For the text-containing cell, return its midpoint in (x, y) coordinate format. 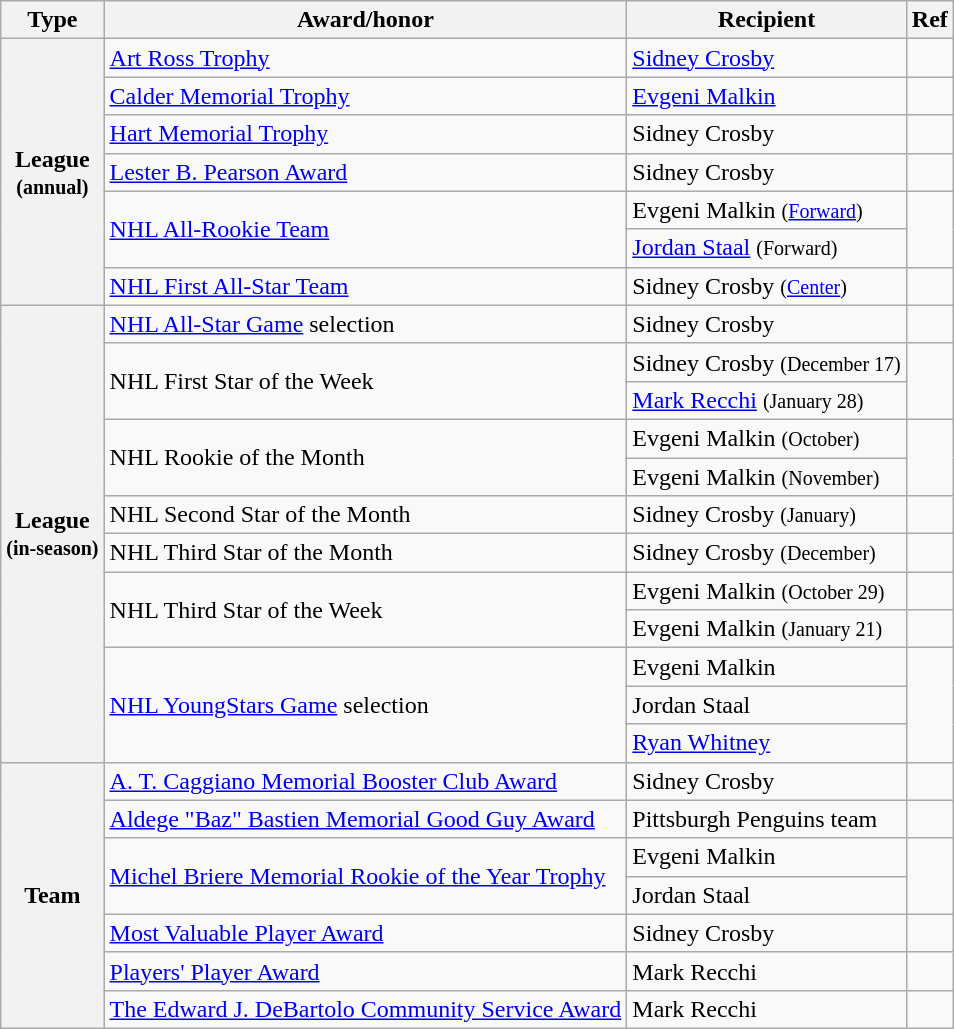
Ryan Whitney (767, 743)
Pittsburgh Penguins team (767, 819)
Evgeni Malkin (January 21) (767, 629)
Type (52, 20)
Mark Recchi (January 28) (767, 400)
Ref (930, 20)
The Edward J. DeBartolo Community Service Award (366, 1009)
Art Ross Trophy (366, 58)
Evgeni Malkin (October 29) (767, 591)
NHL Third Star of the Month (366, 553)
NHL Third Star of the Week (366, 610)
Team (52, 895)
NHL Second Star of the Month (366, 515)
Sidney Crosby (December) (767, 553)
NHL First Star of the Week (366, 381)
NHL All-Star Game selection (366, 324)
A. T. Caggiano Memorial Booster Club Award (366, 781)
Evgeni Malkin (October) (767, 438)
League(annual) (52, 172)
NHL First All-Star Team (366, 286)
Lester B. Pearson Award (366, 172)
Aldege "Baz" Bastien Memorial Good Guy Award (366, 819)
Michel Briere Memorial Rookie of the Year Trophy (366, 876)
Jordan Staal (Forward) (767, 248)
Award/honor (366, 20)
Recipient (767, 20)
Sidney Crosby (December 17) (767, 362)
NHL All-Rookie Team (366, 229)
Most Valuable Player Award (366, 933)
Hart Memorial Trophy (366, 134)
NHL YoungStars Game selection (366, 705)
Calder Memorial Trophy (366, 96)
Evgeni Malkin (Forward) (767, 210)
Evgeni Malkin (November) (767, 477)
Sidney Crosby (January) (767, 515)
Sidney Crosby (Center) (767, 286)
Players' Player Award (366, 971)
NHL Rookie of the Month (366, 457)
League(in-season) (52, 534)
